Return [X, Y] of the center of cell containing provided text 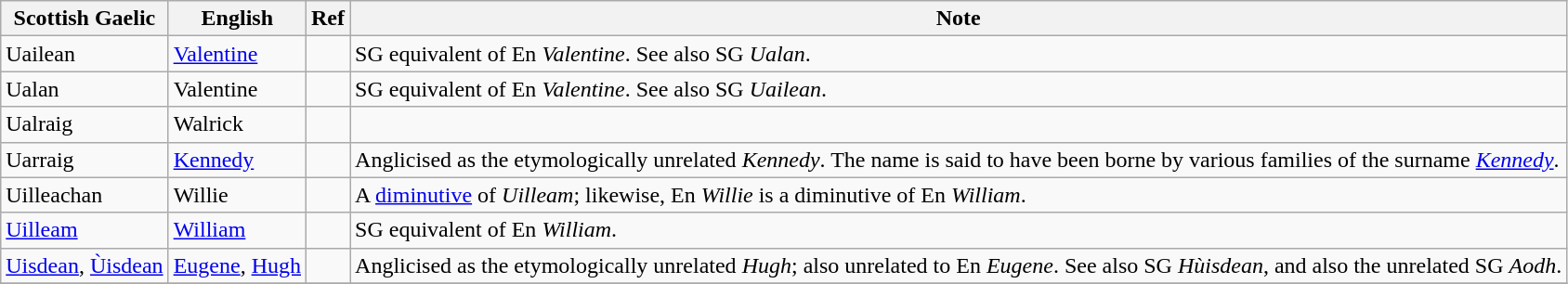
Uisdean, Ùisdean [85, 265]
Walrick [237, 124]
Willie [237, 195]
Anglicised as the etymologically unrelated Kennedy. The name is said to have been borne by various families of the surname Kennedy. [959, 160]
Ualraig [85, 124]
Uilleachan [85, 195]
Anglicised as the etymologically unrelated Hugh; also unrelated to En Eugene. See also SG Hùisdean, and also the unrelated SG Aodh. [959, 265]
Ualan [85, 89]
William [237, 230]
Scottish Gaelic [85, 19]
SG equivalent of En Valentine. See also SG Uailean. [959, 89]
A diminutive of Uilleam; likewise, En Willie is a diminutive of En William. [959, 195]
SG equivalent of En Valentine. See also SG Ualan. [959, 54]
SG equivalent of En William. [959, 230]
Uilleam [85, 230]
Ref [329, 19]
Note [959, 19]
Uailean [85, 54]
Kennedy [237, 160]
Eugene, Hugh [237, 265]
English [237, 19]
Uarraig [85, 160]
